Capture the cell that displays the provided text and extract its [x, y] central coordinate. 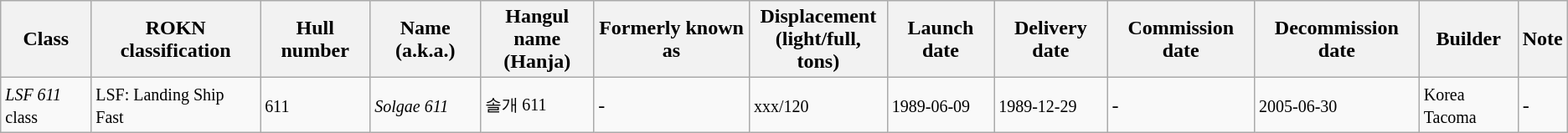
Hangul name(Hanja) [538, 39]
Decommission date [1337, 39]
Note [1543, 39]
Formerly known as [672, 39]
Solgae 611 [426, 105]
Builder [1468, 39]
Launch date [940, 39]
LSF: Landing Ship Fast [176, 105]
ROKN classification [176, 39]
Commission date [1181, 39]
Displacement(light/full, tons) [818, 39]
611 [315, 105]
1989-12-29 [1050, 105]
LSF 611 class [46, 105]
솔개 611 [538, 105]
Hull number [315, 39]
Name (a.k.a.) [426, 39]
Delivery date [1050, 39]
1989-06-09 [940, 105]
2005-06-30 [1337, 105]
Class [46, 39]
xxx/120 [818, 105]
Korea Tacoma [1468, 105]
